Determine the [x, y] coordinate at the center of the cell enclosing the given text.  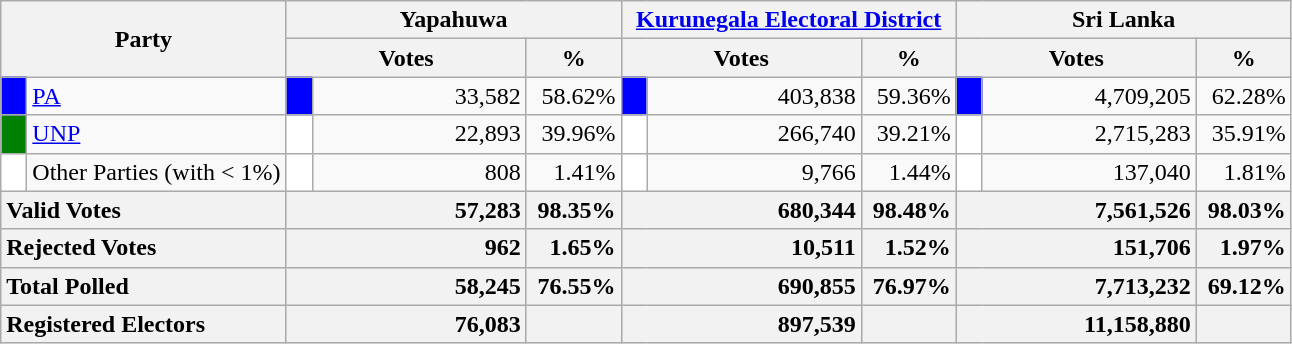
1.41% [574, 172]
Total Polled [144, 286]
690,855 [741, 286]
10,511 [741, 248]
PA [156, 96]
Valid Votes [144, 210]
39.96% [574, 134]
33,582 [419, 96]
76,083 [406, 324]
UNP [156, 134]
808 [419, 172]
403,838 [754, 96]
69.12% [1244, 286]
57,283 [406, 210]
Rejected Votes [144, 248]
Yapahuwa [454, 20]
7,561,526 [1076, 210]
59.36% [908, 96]
35.91% [1244, 134]
266,740 [754, 134]
137,040 [1089, 172]
1.65% [574, 248]
11,158,880 [1076, 324]
Other Parties (with < 1%) [156, 172]
1.97% [1244, 248]
22,893 [419, 134]
2,715,283 [1089, 134]
58,245 [406, 286]
897,539 [741, 324]
76.55% [574, 286]
39.21% [908, 134]
4,709,205 [1089, 96]
9,766 [754, 172]
76.97% [908, 286]
62.28% [1244, 96]
962 [406, 248]
Registered Electors [144, 324]
58.62% [574, 96]
98.48% [908, 210]
Sri Lanka [1124, 20]
1.52% [908, 248]
680,344 [741, 210]
151,706 [1076, 248]
98.03% [1244, 210]
1.44% [908, 172]
7,713,232 [1076, 286]
Party [144, 39]
98.35% [574, 210]
Kurunegala Electoral District [788, 20]
1.81% [1244, 172]
